Extract the (X, Y) coordinate from the center of the cell holding the provided text.  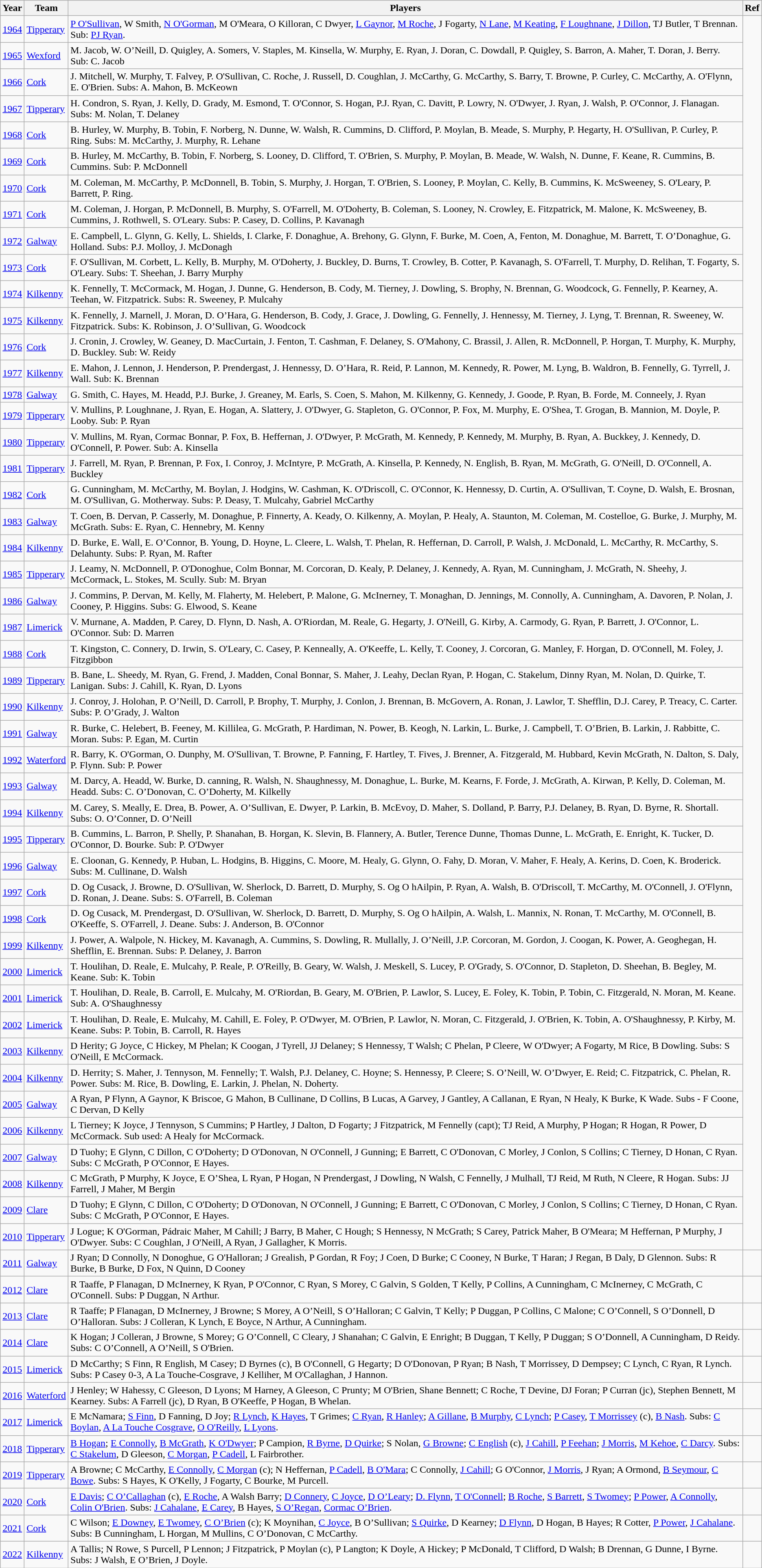
1986 (12, 601)
1994 (12, 813)
2012 (12, 1290)
Wexford (46, 55)
1992 (12, 760)
2009 (12, 1210)
1974 (12, 294)
1983 (12, 521)
2017 (12, 1422)
1975 (12, 320)
2021 (12, 1528)
1971 (12, 214)
1985 (12, 574)
1978 (12, 395)
2004 (12, 1077)
1993 (12, 787)
1989 (12, 680)
1965 (12, 55)
1995 (12, 840)
1982 (12, 495)
2016 (12, 1396)
2020 (12, 1502)
Year (12, 8)
2014 (12, 1343)
1988 (12, 654)
1964 (12, 29)
1976 (12, 347)
1968 (12, 135)
2018 (12, 1449)
1984 (12, 548)
1977 (12, 374)
2019 (12, 1475)
2010 (12, 1237)
1966 (12, 82)
2011 (12, 1263)
2022 (12, 1555)
2000 (12, 972)
2007 (12, 1157)
1973 (12, 267)
1999 (12, 945)
1967 (12, 108)
1991 (12, 733)
2006 (12, 1130)
2015 (12, 1369)
2005 (12, 1104)
Team (46, 8)
1980 (12, 442)
1972 (12, 241)
2003 (12, 1051)
1996 (12, 866)
1990 (12, 707)
2008 (12, 1184)
1997 (12, 893)
1969 (12, 161)
1970 (12, 188)
Players (405, 8)
Ref (752, 8)
2001 (12, 998)
1987 (12, 627)
1998 (12, 919)
1981 (12, 468)
2002 (12, 1024)
2013 (12, 1316)
1979 (12, 415)
